Pinpoint the cell where the given text exists, returning its (x, y) midpoint coordinate. 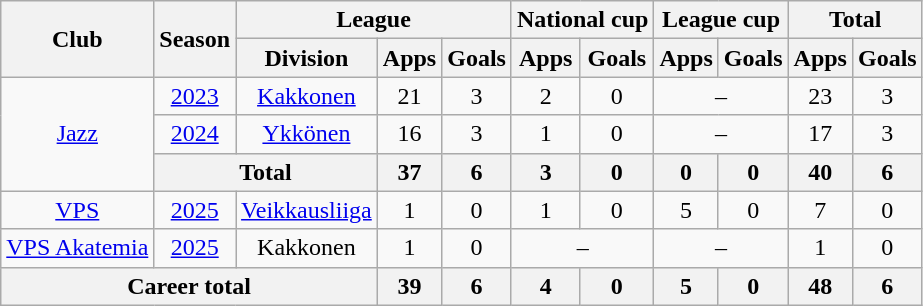
37 (409, 172)
VPS (78, 210)
48 (820, 286)
Season (195, 39)
2024 (195, 134)
Club (78, 39)
21 (409, 96)
39 (409, 286)
Jazz (78, 134)
Ykkönen (307, 134)
National cup (582, 20)
7 (820, 210)
40 (820, 172)
2023 (195, 96)
2 (545, 96)
League (374, 20)
Career total (190, 286)
4 (545, 286)
16 (409, 134)
23 (820, 96)
League cup (721, 20)
VPS Akatemia (78, 248)
Division (307, 58)
17 (820, 134)
Veikkausliiga (307, 210)
